Detect which cell encompasses the target text, then output its [X, Y] center coordinate. 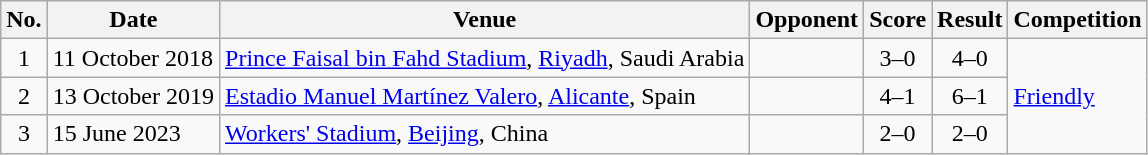
Date [133, 20]
Workers' Stadium, Beijing, China [485, 134]
Friendly [1078, 96]
15 June 2023 [133, 134]
Competition [1078, 20]
2 [24, 96]
Result [970, 20]
13 October 2019 [133, 96]
4–1 [898, 96]
Score [898, 20]
3–0 [898, 58]
3 [24, 134]
Estadio Manuel Martínez Valero, Alicante, Spain [485, 96]
4–0 [970, 58]
Opponent [807, 20]
No. [24, 20]
6–1 [970, 96]
1 [24, 58]
11 October 2018 [133, 58]
Prince Faisal bin Fahd Stadium, Riyadh, Saudi Arabia [485, 58]
Venue [485, 20]
